Extract the (x, y) coordinate from the center of the cell holding the provided text.  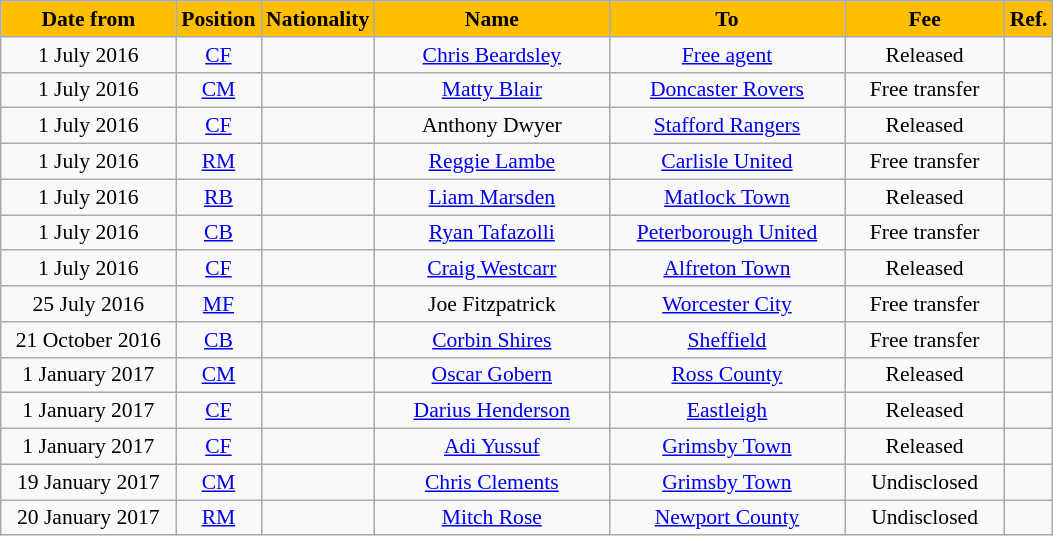
Eastleigh (726, 411)
Alfreton Town (726, 269)
Mitch Rose (492, 518)
Fee (925, 19)
Joe Fitzpatrick (492, 304)
21 October 2016 (88, 340)
Doncaster Rovers (726, 90)
Adi Yussuf (492, 447)
19 January 2017 (88, 482)
Date from (88, 19)
Darius Henderson (492, 411)
Free agent (726, 55)
Ryan Tafazolli (492, 233)
Ross County (726, 375)
Sheffield (726, 340)
Craig Westcarr (492, 269)
Newport County (726, 518)
Stafford Rangers (726, 126)
Chris Beardsley (492, 55)
Matlock Town (726, 197)
Oscar Gobern (492, 375)
To (726, 19)
Reggie Lambe (492, 162)
Nationality (318, 19)
25 July 2016 (88, 304)
Chris Clements (492, 482)
Name (492, 19)
20 January 2017 (88, 518)
Peterborough United (726, 233)
RB (218, 197)
Position (218, 19)
Anthony Dwyer (492, 126)
MF (218, 304)
Worcester City (726, 304)
Corbin Shires (492, 340)
Ref. (1029, 19)
Matty Blair (492, 90)
Liam Marsden (492, 197)
Carlisle United (726, 162)
